Determine the [x, y] coordinate at the center of the cell enclosing the given text.  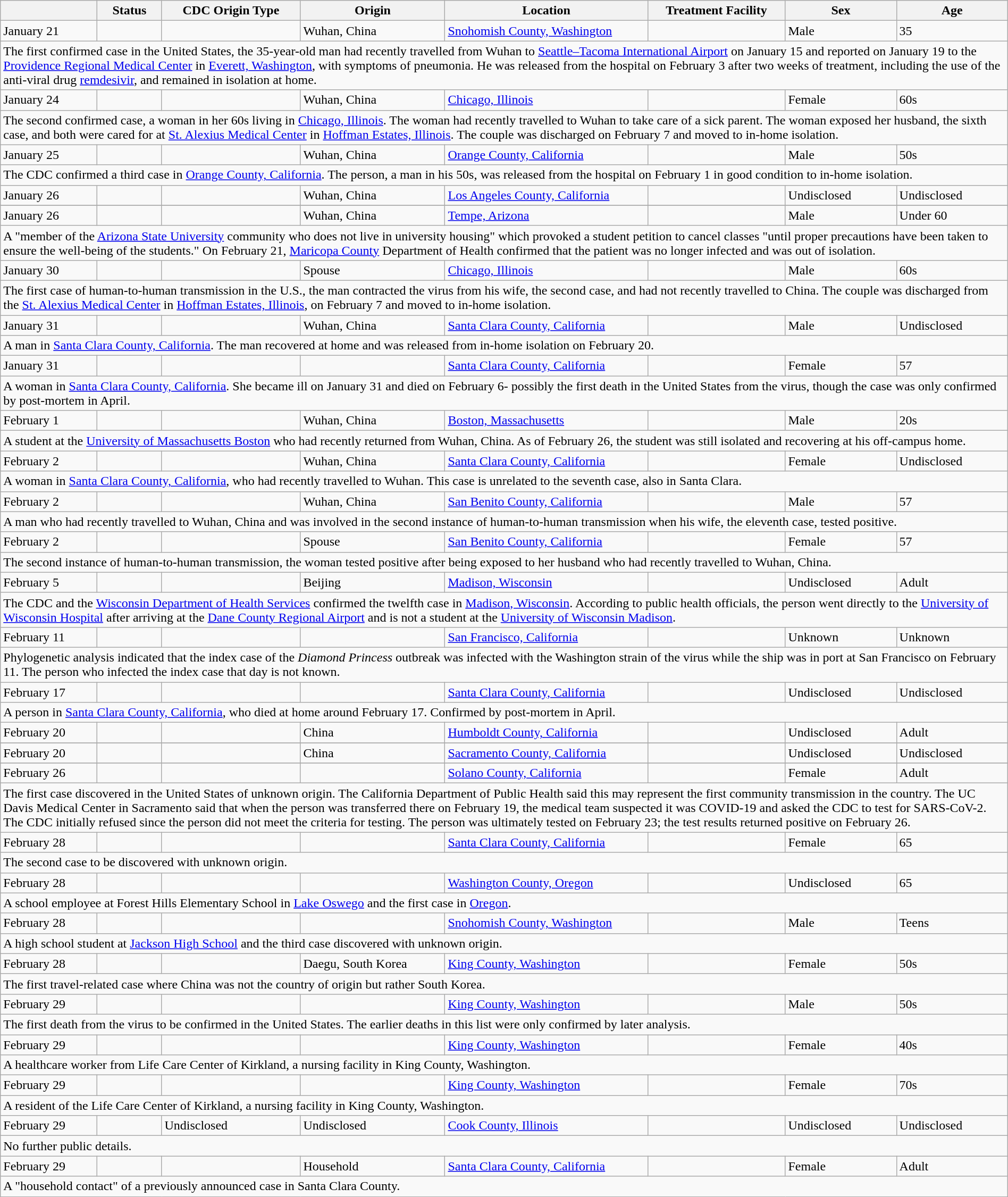
January 24 [49, 100]
A resident of the Life Care Center of Kirkland, a nursing facility in King County, Washington. [504, 1106]
Cook County, Illinois [547, 1126]
Tempe, Arizona [547, 215]
A school employee at Forest Hills Elementary School in Lake Oswego and the first case in Oregon. [504, 903]
Household [373, 1166]
A healthcare worker from Life Care Center of Kirkland, a nursing facility in King County, Washington. [504, 1065]
Boston, Massachusetts [547, 421]
A person in Santa Clara County, California, who died at home around February 17. Confirmed by post-mortem in April. [504, 713]
Teens [952, 923]
Origin [373, 11]
Humboldt County, California [547, 733]
Washington County, Oregon [547, 883]
A high school student at Jackson High School and the third case discovered with unknown origin. [504, 943]
No further public details. [504, 1146]
The second case to be discovered with unknown origin. [504, 863]
Beijing [373, 582]
40s [952, 1045]
The first travel-related case where China was not the country of origin but rather South Korea. [504, 984]
January 25 [49, 155]
February 26 [49, 773]
A "household contact" of a previously announced case in Santa Clara County. [504, 1186]
Age [952, 11]
Sacramento County, California [547, 753]
CDC Origin Type [231, 11]
A woman in Santa Clara County, California, who had recently travelled to Wuhan. This case is unrelated to the seventh case, also in Santa Clara. [504, 481]
February 5 [49, 582]
Madison, Wisconsin [547, 582]
Location [547, 11]
70s [952, 1085]
San Francisco, California [547, 637]
January 30 [49, 270]
The first death from the virus to be confirmed in the United States. The earlier deaths in this list were only confirmed by later analysis. [504, 1024]
February 11 [49, 637]
Orange County, California [547, 155]
February 17 [49, 692]
Sex [841, 11]
January 21 [49, 31]
A man in Santa Clara County, California. The man recovered at home and was released from in-home isolation on February 20. [504, 346]
35 [952, 31]
Daegu, South Korea [373, 964]
20s [952, 421]
Los Angeles County, California [547, 195]
Treatment Facility [717, 11]
Under 60 [952, 215]
Status [130, 11]
Solano County, California [547, 773]
February 1 [49, 421]
